Return [x, y] of the center of cell containing provided text 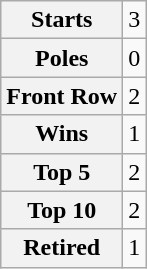
Front Row [62, 96]
Poles [62, 58]
Top 10 [62, 210]
Starts [62, 20]
Retired [62, 248]
Top 5 [62, 172]
Wins [62, 134]
0 [134, 58]
3 [134, 20]
